Provide the (X, Y) coordinate of the cell's center where the given text is located.  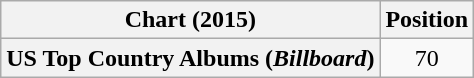
US Top Country Albums (Billboard) (190, 58)
Position (427, 20)
70 (427, 58)
Chart (2015) (190, 20)
